Determine the (X, Y) coordinate at the center of the cell enclosing the given text.  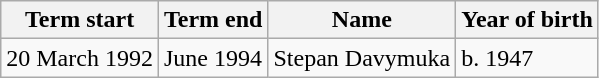
Name (362, 20)
Stepan Davymuka (362, 58)
Term end (213, 20)
Term start (80, 20)
20 March 1992 (80, 58)
b. 1947 (528, 58)
June 1994 (213, 58)
Year of birth (528, 20)
